Capture the cell that displays the provided text and extract its (x, y) central coordinate. 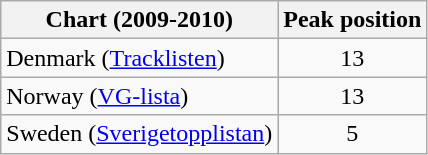
Chart (2009-2010) (140, 20)
Peak position (352, 20)
5 (352, 134)
Denmark (Tracklisten) (140, 58)
Sweden (Sverigetopplistan) (140, 134)
Norway (VG-lista) (140, 96)
